Provide the [x, y] coordinate of the cell's center where the given text is located.  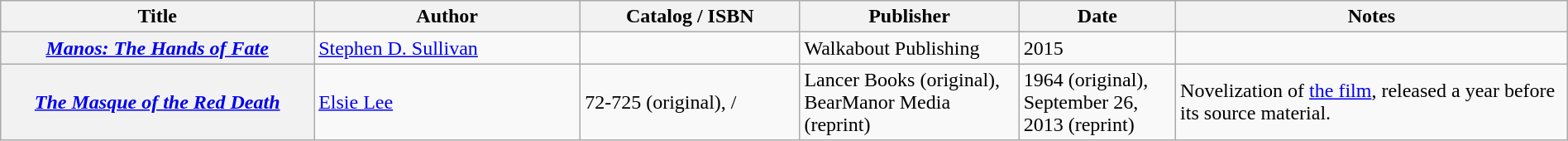
Notes [1372, 17]
Walkabout Publishing [910, 48]
72-725 (original), / [690, 102]
Catalog / ISBN [690, 17]
Lancer Books (original), BearManor Media (reprint) [910, 102]
Stephen D. Sullivan [447, 48]
2015 [1097, 48]
Title [157, 17]
The Masque of the Red Death [157, 102]
Author [447, 17]
Date [1097, 17]
Publisher [910, 17]
Manos: The Hands of Fate [157, 48]
Novelization of the film, released a year before its source material. [1372, 102]
Elsie Lee [447, 102]
1964 (original), September 26, 2013 (reprint) [1097, 102]
